Provide the (X, Y) coordinate of the cell's center where the given text is located.  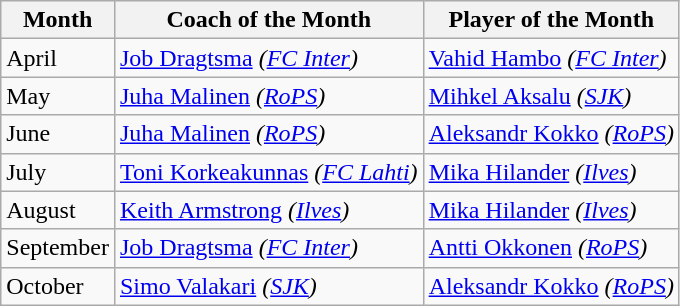
Vahid Hambo (FC Inter) (551, 58)
Mihkel Aksalu (SJK) (551, 96)
Simo Valakari (SJK) (268, 286)
Month (58, 20)
Toni Korkeakunnas (FC Lahti) (268, 172)
May (58, 96)
Coach of the Month (268, 20)
September (58, 248)
Keith Armstrong (Ilves) (268, 210)
August (58, 210)
July (58, 172)
June (58, 134)
October (58, 286)
Player of the Month (551, 20)
Antti Okkonen (RoPS) (551, 248)
April (58, 58)
